Search for the cell housing the specified text and yield its [x, y] center coordinate. 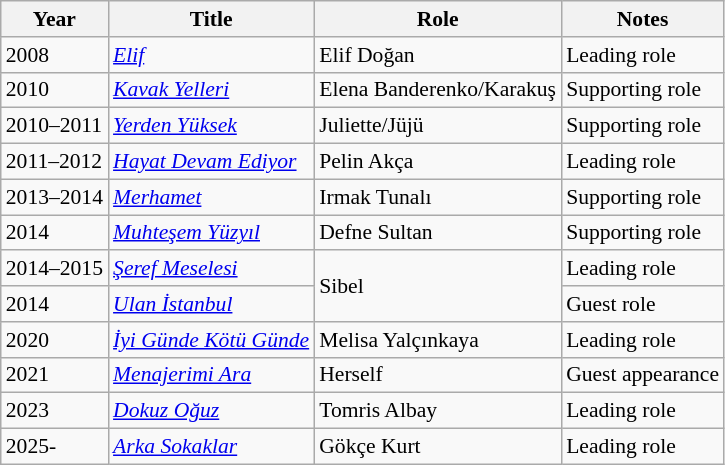
Kavak Yelleri [211, 90]
2010–2011 [54, 126]
Elena Banderenko/Karakuş [438, 90]
Role [438, 19]
Defne Sultan [438, 233]
2013–2014 [54, 197]
2014–2015 [54, 269]
Dokuz Oğuz [211, 411]
2008 [54, 55]
Arka Sokaklar [211, 447]
Elif [211, 55]
Title [211, 19]
Guest appearance [642, 375]
Juliette/Jüjü [438, 126]
Muhteşem Yüzyıl [211, 233]
Notes [642, 19]
2023 [54, 411]
Guest role [642, 304]
2025- [54, 447]
İyi Günde Kötü Günde [211, 340]
Hayat Devam Ediyor [211, 162]
Ulan İstanbul [211, 304]
2020 [54, 340]
Menajerimi Ara [211, 375]
Herself [438, 375]
2021 [54, 375]
Elif Doğan [438, 55]
Irmak Tunalı [438, 197]
Sibel [438, 286]
Şeref Meselesi [211, 269]
Melisa Yalçınkaya [438, 340]
Gökçe Kurt [438, 447]
Yerden Yüksek [211, 126]
2010 [54, 90]
Merhamet [211, 197]
Year [54, 19]
Pelin Akça [438, 162]
2011–2012 [54, 162]
Tomris Albay [438, 411]
